Detect which cell encompasses the target text, then output its [X, Y] center coordinate. 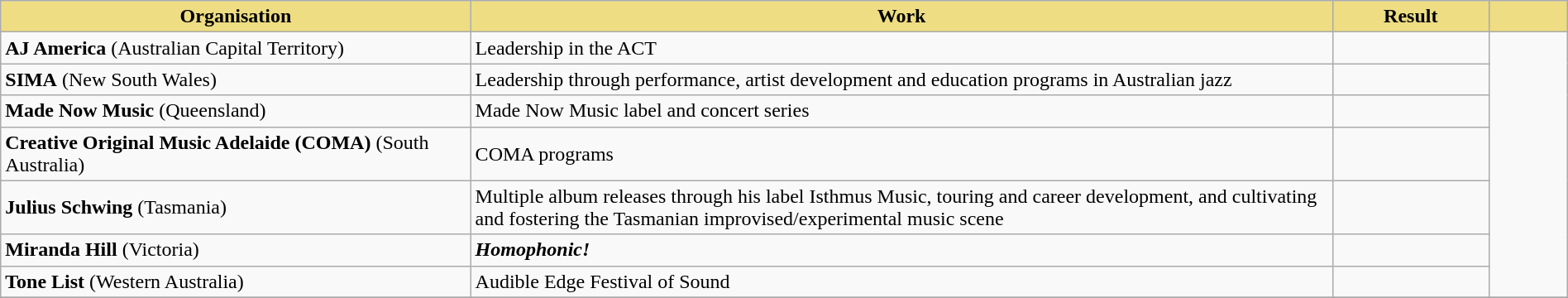
AJ America (Australian Capital Territory) [236, 48]
Organisation [236, 17]
Made Now Music label and concert series [901, 111]
Julius Schwing (Tasmania) [236, 207]
Homophonic! [901, 250]
Audible Edge Festival of Sound [901, 281]
Leadership in the ACT [901, 48]
Miranda Hill (Victoria) [236, 250]
COMA programs [901, 154]
Tone List (Western Australia) [236, 281]
SIMA (New South Wales) [236, 79]
Creative Original Music Adelaide (COMA) (South Australia) [236, 154]
Result [1411, 17]
Work [901, 17]
Leadership through performance, artist development and education programs in Australian jazz [901, 79]
Made Now Music (Queensland) [236, 111]
